Detect which cell encompasses the target text, then output its [x, y] center coordinate. 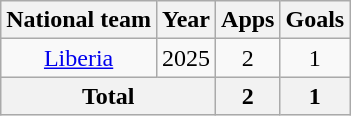
Total [108, 96]
Apps [248, 20]
Goals [315, 20]
2025 [186, 58]
Year [186, 20]
Liberia [79, 58]
National team [79, 20]
